Locate the cell with the specified text and output its (X, Y) center coordinate. 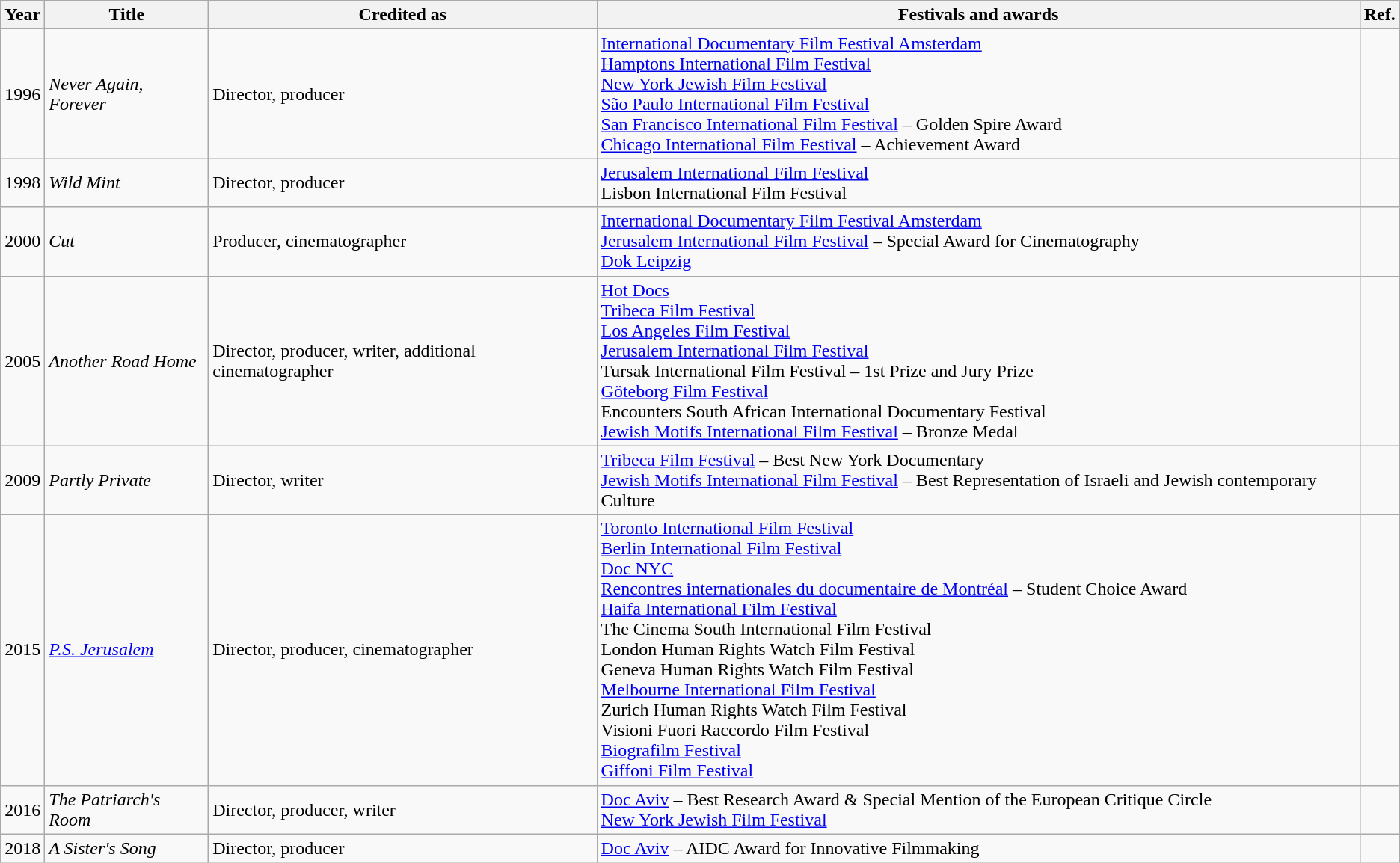
Never Again, Forever (127, 94)
2005 (22, 360)
Ref. (1379, 15)
Director, producer, cinematographer (402, 650)
2018 (22, 848)
Director, producer, writer (402, 809)
1996 (22, 94)
Jerusalem International Film FestivalLisbon International Film Festival (978, 182)
Doc Aviv – AIDC Award for Innovative Filmmaking (978, 848)
P.S. Jerusalem (127, 650)
Wild Mint (127, 182)
Title (127, 15)
Festivals and awards (978, 15)
International Documentary Film Festival AmsterdamJerusalem International Film Festival – Special Award for CinematographyDok Leipzig (978, 242)
Year (22, 15)
Another Road Home (127, 360)
The Patriarch's Room (127, 809)
Credited as (402, 15)
Director, writer (402, 480)
1998 (22, 182)
2000 (22, 242)
Director, producer, writer, additional cinematographer (402, 360)
Partly Private (127, 480)
Cut (127, 242)
2015 (22, 650)
Producer, cinematographer (402, 242)
2009 (22, 480)
A Sister's Song (127, 848)
2016 (22, 809)
Doc Aviv – Best Research Award & Special Mention of the European Critique CircleNew York Jewish Film Festival (978, 809)
